Detect which cell encompasses the target text, then output its (x, y) center coordinate. 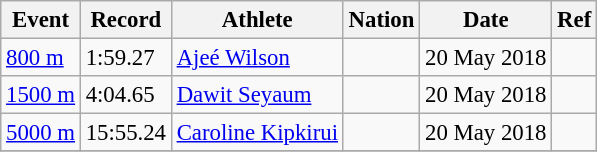
Ajeé Wilson (257, 58)
Nation (381, 20)
Caroline Kipkirui (257, 133)
5000 m (41, 133)
Date (486, 20)
800 m (41, 58)
4:04.65 (126, 95)
1500 m (41, 95)
15:55.24 (126, 133)
Athlete (257, 20)
Record (126, 20)
1:59.27 (126, 58)
Event (41, 20)
Ref (574, 20)
Dawit Seyaum (257, 95)
